Output the [x, y] coordinate of the center of the cell containing the given text.  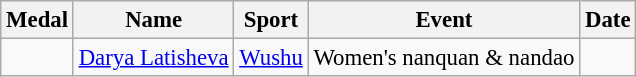
Medal [38, 20]
Event [444, 20]
Darya Latisheva [153, 58]
Wushu [271, 58]
Women's nanquan & nandao [444, 58]
Date [608, 20]
Name [153, 20]
Sport [271, 20]
